Capture the cell that displays the provided text and extract its [x, y] central coordinate. 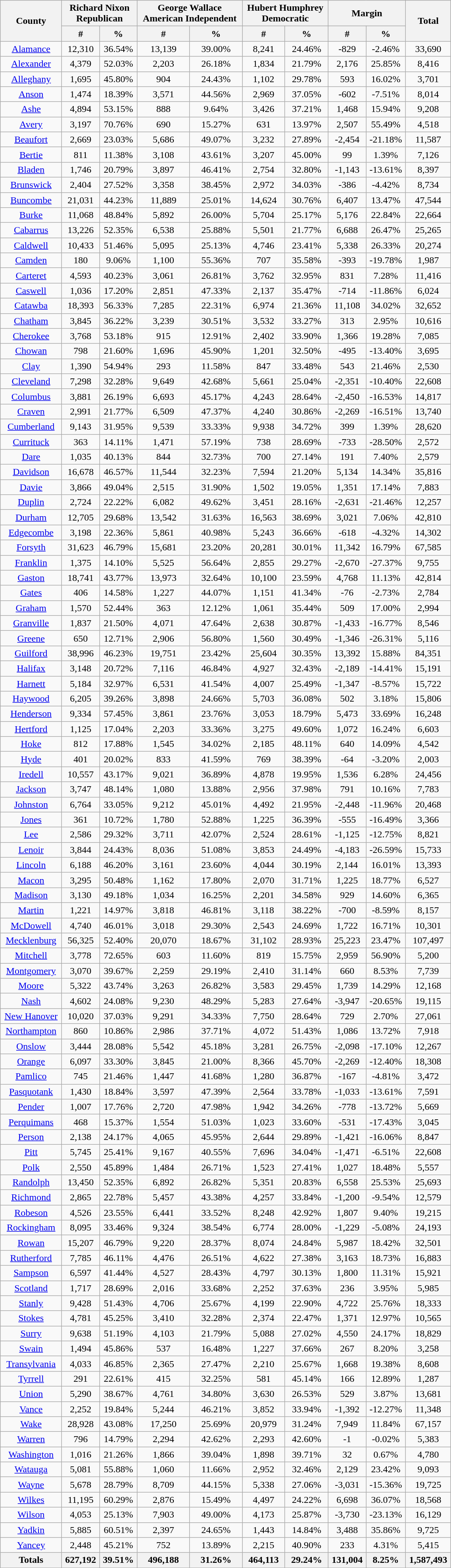
41.59% [216, 759]
24.69% [306, 926]
32.46% [306, 1470]
37.05% [306, 94]
21.26% [118, 1454]
Currituck [31, 442]
10.86% [118, 1031]
1,800 [347, 1273]
1,739 [347, 986]
8,241 [264, 49]
-16.77% [386, 623]
-1,033 [347, 1092]
14.11% [118, 442]
17.88% [118, 744]
15.37% [118, 1122]
46.41% [216, 170]
53.18% [118, 336]
29.78% [306, 79]
40.90% [306, 1545]
25.85% [386, 64]
33.90% [306, 336]
791 [347, 789]
31.90% [216, 487]
4,240 [264, 411]
11,587 [428, 139]
14,817 [428, 396]
26.33% [386, 245]
Wilkes [31, 1500]
18,393 [81, 306]
464,113 [264, 1560]
2,784 [428, 593]
Clay [31, 366]
3,532 [264, 321]
25.41% [118, 1152]
15,806 [428, 699]
54.94% [118, 366]
593 [347, 79]
45.90% [216, 351]
Cleveland [31, 381]
8,074 [264, 1243]
17.04% [118, 729]
8.53% [386, 971]
6,764 [81, 804]
2,402 [264, 336]
32.95% [306, 276]
6,774 [264, 1228]
627,192 [81, 1560]
19.38% [386, 1364]
12.97% [386, 1318]
21.50% [118, 623]
29.68% [118, 517]
-13.72% [386, 1107]
-1,347 [347, 683]
4,746 [264, 245]
-21.18% [386, 139]
2,991 [81, 411]
Scotland [31, 1288]
40.13% [118, 457]
34.58% [306, 895]
6,441 [163, 1213]
16.71% [386, 926]
6,365 [428, 895]
1,837 [81, 623]
10,301 [428, 926]
1,072 [347, 729]
752 [163, 1545]
1,086 [347, 1031]
Rockingham [31, 1228]
29.27% [306, 563]
Pitt [31, 1152]
23.47% [386, 941]
21.60% [118, 351]
26.00% [216, 215]
6,693 [163, 396]
37.66% [306, 1348]
3,118 [264, 910]
6,082 [163, 502]
32,501 [428, 1243]
48.14% [118, 789]
5,686 [163, 139]
3,768 [81, 336]
3,061 [163, 276]
28.08% [118, 1046]
Rutherford [31, 1258]
46.57% [118, 472]
2,144 [347, 865]
45.70% [306, 1061]
32.80% [306, 170]
8,847 [428, 1137]
2,507 [347, 124]
14.29% [386, 986]
2,754 [264, 170]
17.00% [386, 608]
13,973 [163, 578]
25.17% [306, 215]
8.20% [386, 1348]
Lenoir [31, 850]
46.01% [118, 926]
-2,098 [347, 1046]
2,720 [163, 1107]
Madison [31, 895]
20.02% [118, 759]
22.47% [306, 1318]
6,024 [428, 291]
48.29% [216, 1001]
3,239 [163, 321]
1,221 [81, 910]
7,116 [163, 668]
6,538 [163, 230]
27.38% [306, 1258]
11.38% [118, 154]
6,531 [163, 683]
45.18% [216, 1046]
11,108 [347, 306]
45.21% [118, 1545]
25.53% [386, 1182]
30.13% [306, 1273]
-1,200 [347, 1198]
2,906 [163, 638]
7,285 [163, 306]
39.26% [118, 699]
24,456 [428, 774]
29.45% [306, 986]
26.19% [118, 396]
36.66% [306, 532]
3,045 [428, 1122]
Total [428, 21]
22.22% [118, 502]
45.00% [306, 154]
406 [81, 593]
13,450 [81, 1182]
67,157 [428, 1424]
796 [81, 1439]
9,938 [264, 426]
Robeson [31, 1213]
52.40% [118, 941]
3,295 [81, 880]
Camden [31, 260]
10,020 [81, 1016]
-11.96% [386, 804]
19.95% [306, 774]
55.36% [216, 260]
-19.78% [386, 260]
38.54% [216, 1228]
10,565 [428, 1318]
18.39% [118, 94]
2,564 [264, 1092]
Chowan [31, 351]
2,137 [264, 291]
2,530 [428, 366]
888 [163, 109]
4,065 [163, 1137]
4,199 [264, 1303]
26.81% [216, 276]
-2,454 [347, 139]
Wayne [31, 1485]
2,259 [163, 971]
28.61% [306, 835]
7,696 [264, 1152]
3,897 [163, 170]
-1,229 [347, 1228]
6,892 [163, 1182]
-1,433 [347, 623]
17.14% [386, 487]
6,597 [81, 1273]
24.65% [216, 1530]
3.18% [386, 699]
33.84% [306, 1198]
4,927 [264, 668]
6,603 [428, 729]
36.22% [118, 321]
9,755 [428, 563]
7,949 [347, 1424]
11.58% [216, 366]
12.89% [386, 1379]
46.81% [216, 910]
-6.51% [386, 1152]
25,604 [264, 653]
18.48% [386, 1167]
42.07% [216, 835]
4,033 [81, 1364]
3,018 [163, 926]
5,987 [347, 1243]
2,986 [163, 1031]
3,366 [428, 820]
29.30% [216, 926]
Montgomery [31, 971]
14.79% [118, 1439]
32.25% [216, 1379]
Mitchell [31, 956]
Alleghany [31, 79]
26.47% [386, 230]
4,706 [163, 1303]
2,969 [264, 94]
1,570 [81, 608]
11,068 [81, 215]
49.00% [216, 1515]
5,704 [264, 215]
43.61% [216, 154]
9,212 [163, 804]
581 [264, 1379]
2,586 [81, 835]
4,044 [264, 865]
5,200 [428, 956]
9,230 [163, 1001]
798 [81, 351]
Harnett [31, 683]
7,918 [428, 1031]
46.23% [118, 653]
34.33% [216, 1016]
5,985 [428, 1288]
2,956 [264, 789]
48.11% [306, 744]
18.79% [306, 714]
509 [347, 608]
4,761 [163, 1394]
33.52% [216, 1213]
5,678 [81, 1485]
537 [163, 1348]
2,176 [347, 64]
Cabarrus [31, 230]
2,572 [428, 442]
5,081 [81, 1470]
32.73% [216, 457]
4,053 [81, 1515]
745 [81, 1076]
8,709 [163, 1485]
New Hanover [31, 1016]
-531 [347, 1122]
2,293 [264, 1439]
28,928 [81, 1424]
-26.59% [386, 850]
5,322 [81, 986]
-2.46% [386, 49]
42,814 [428, 578]
4,497 [264, 1500]
8.25% [386, 1560]
11.13% [386, 578]
7.06% [386, 517]
2,070 [264, 880]
1,125 [81, 729]
49.18% [118, 895]
5,088 [264, 1333]
11,544 [163, 472]
25.49% [306, 683]
27.89% [306, 139]
25,223 [347, 941]
6,509 [163, 411]
Pasquotank [31, 1092]
29.19% [216, 971]
1,587,493 [428, 1560]
George WallaceAmerican Independent [190, 14]
9,021 [163, 774]
3,898 [163, 699]
57.19% [216, 442]
2,855 [264, 563]
7,085 [428, 336]
3,275 [264, 729]
12.71% [118, 638]
24.08% [118, 1001]
7,783 [428, 789]
17.20% [118, 291]
36.08% [306, 699]
Buncombe [31, 200]
33.46% [118, 1228]
53.15% [118, 109]
2,365 [163, 1364]
4,173 [264, 1515]
14,624 [264, 200]
Warren [31, 1439]
45.25% [118, 1318]
Totals [31, 1560]
9,093 [428, 1470]
529 [347, 1394]
26.18% [216, 64]
-495 [347, 351]
Bladen [31, 170]
31.24% [306, 1424]
25,693 [428, 1182]
Yadkin [31, 1530]
51.46% [118, 245]
131,004 [347, 1560]
Wilson [31, 1515]
13.88% [216, 789]
Beaufort [31, 139]
44.23% [118, 200]
Davidson [31, 472]
1,027 [347, 1167]
30.35% [306, 653]
41.68% [216, 1076]
1,016 [81, 1454]
2,876 [163, 1500]
1,987 [428, 260]
County [31, 21]
1,722 [347, 926]
35.47% [306, 291]
52.44% [118, 608]
49.62% [216, 502]
30.51% [216, 321]
Union [31, 1394]
-17.10% [386, 1046]
10,557 [81, 774]
769 [264, 759]
13.47% [386, 200]
20,070 [163, 941]
5,861 [163, 532]
-23.13% [386, 1515]
2,851 [163, 291]
32.50% [306, 351]
5,473 [347, 714]
43.08% [118, 1424]
Polk [31, 1167]
-1,125 [347, 835]
5,885 [81, 1530]
631 [264, 124]
1,474 [81, 94]
Stanly [31, 1303]
-1,346 [347, 638]
-12.75% [386, 835]
1,898 [264, 1454]
25.76% [386, 1303]
17,250 [163, 1424]
-2,448 [347, 804]
13.89% [216, 1545]
20,274 [428, 245]
22.78% [118, 1198]
30.87% [306, 623]
9,539 [163, 426]
13,392 [347, 653]
4,602 [81, 1001]
26.71% [216, 1167]
Tyrrell [31, 1379]
2,994 [428, 608]
-12.27% [386, 1409]
9.06% [118, 260]
30.86% [306, 411]
1,560 [264, 638]
56.33% [118, 306]
1,717 [81, 1288]
5,176 [347, 215]
99 [347, 154]
22.36% [118, 532]
32,652 [428, 306]
11,348 [428, 1409]
Guilford [31, 653]
Pamlico [31, 1076]
-1,471 [347, 1152]
1,375 [81, 563]
Duplin [31, 502]
Dare [31, 457]
34.04% [306, 1152]
Gates [31, 593]
33.05% [118, 804]
22.84% [386, 215]
3.87% [386, 1394]
5,557 [428, 1167]
Jones [31, 820]
4,550 [347, 1333]
24.84% [306, 1243]
-733 [347, 442]
640 [347, 744]
46.84% [216, 668]
21.00% [216, 1061]
39.04% [216, 1454]
16.02% [386, 79]
9,334 [81, 714]
45.89% [118, 1167]
9,638 [81, 1333]
4,768 [347, 578]
1,287 [428, 1379]
8,397 [428, 170]
2,644 [264, 1137]
14.60% [386, 895]
9,167 [163, 1152]
-15.36% [386, 1485]
12,579 [428, 1198]
45.17% [216, 396]
11,342 [347, 548]
1,060 [163, 1470]
Greene [31, 638]
33.60% [306, 1122]
-4,183 [347, 850]
10.16% [386, 789]
1,201 [264, 351]
42,810 [428, 517]
11,889 [163, 200]
4.31% [386, 1545]
Stokes [31, 1318]
41.34% [306, 593]
17.76% [118, 1107]
30.19% [306, 865]
3,488 [347, 1530]
43.17% [118, 774]
12,310 [81, 49]
4,527 [163, 1273]
4,518 [428, 124]
46.11% [118, 1258]
6,558 [347, 1182]
25,265 [428, 230]
-8.57% [386, 683]
2,550 [81, 1167]
47.98% [216, 1107]
8,157 [428, 910]
3,778 [81, 956]
1,151 [264, 593]
3,701 [428, 79]
26.51% [216, 1258]
8,095 [81, 1228]
32 [347, 1454]
14.58% [118, 593]
12,257 [428, 502]
-4.81% [386, 1076]
41.54% [216, 683]
70.76% [118, 124]
3,281 [264, 1046]
47.39% [216, 1092]
4,476 [163, 1258]
15,722 [428, 683]
4,072 [264, 1031]
31.63% [216, 517]
14.10% [118, 563]
31.71% [306, 880]
25.04% [306, 381]
650 [81, 638]
738 [264, 442]
4,878 [264, 774]
4,103 [163, 1333]
7.40% [386, 457]
3,852 [264, 1409]
4,071 [163, 623]
52.03% [118, 64]
660 [347, 971]
1,162 [163, 880]
4,007 [264, 683]
1,484 [163, 1167]
543 [347, 366]
72.65% [118, 956]
3,444 [81, 1046]
Hoke [31, 744]
6.28% [386, 774]
31.95% [118, 426]
27.47% [216, 1364]
5,703 [264, 699]
28.37% [216, 1243]
15.75% [306, 956]
33.33% [216, 426]
37.63% [306, 1288]
51.19% [118, 1333]
26.53% [306, 1394]
56.90% [386, 956]
38.39% [306, 759]
18.77% [386, 880]
Randolph [31, 1182]
4,722 [347, 1303]
29.89% [306, 1137]
819 [264, 956]
Iredell [31, 774]
2,952 [264, 1470]
3,630 [264, 1394]
Hubert HumphreyDemocratic [286, 14]
67,585 [428, 548]
1,061 [264, 608]
31,102 [264, 941]
18.84% [118, 1092]
Brunswick [31, 185]
13,139 [163, 49]
29.24% [306, 1560]
8,734 [428, 185]
12.12% [216, 608]
57.45% [118, 714]
1,447 [163, 1076]
5,745 [81, 1152]
1,942 [264, 1107]
10,433 [81, 245]
20,468 [428, 804]
Lincoln [31, 865]
361 [81, 820]
18,741 [81, 578]
24.46% [306, 49]
860 [81, 1031]
2,543 [264, 926]
191 [347, 457]
47.33% [216, 291]
Martin [31, 910]
15,191 [428, 668]
-2.73% [386, 593]
28,620 [428, 426]
3,198 [81, 532]
28.79% [118, 1485]
-700 [347, 910]
6,688 [347, 230]
-555 [347, 820]
291 [81, 1379]
13,740 [428, 411]
1,502 [264, 487]
8,036 [163, 850]
Alexander [31, 64]
42.60% [306, 1439]
21.20% [306, 472]
2,579 [428, 457]
22.61% [118, 1379]
4,492 [264, 804]
6,527 [428, 880]
496,188 [163, 1560]
2,201 [264, 895]
1,807 [347, 1213]
11.31% [386, 1273]
32.43% [306, 668]
-3,947 [347, 1001]
603 [163, 956]
12,267 [428, 1046]
3,451 [264, 502]
Ashe [31, 109]
19,725 [428, 1485]
5,457 [163, 1198]
2,016 [163, 1288]
39.67% [118, 971]
Richmond [31, 1198]
-14.41% [386, 668]
18,568 [428, 1500]
4,542 [428, 744]
Onslow [31, 1046]
21.95% [306, 804]
2,404 [81, 185]
15,733 [428, 850]
39.71% [306, 1454]
18.73% [386, 1258]
833 [163, 759]
18.42% [386, 1243]
49.04% [118, 487]
-2,189 [347, 668]
2,724 [81, 502]
35.58% [306, 260]
23.55% [118, 1213]
16,883 [428, 1258]
4,593 [81, 276]
28.16% [306, 502]
5,892 [163, 215]
36.89% [216, 774]
Hyde [31, 759]
Orange [31, 1061]
6,205 [81, 699]
-26.31% [386, 638]
Sampson [31, 1273]
-4.32% [386, 532]
Forsyth [31, 548]
1,536 [347, 774]
6,407 [347, 200]
-20.65% [386, 1001]
43.77% [118, 578]
-1,392 [347, 1409]
107,497 [428, 941]
166 [347, 1379]
9,143 [81, 426]
23.59% [306, 578]
30.76% [306, 200]
2,210 [264, 1364]
8,014 [428, 94]
9,220 [163, 1243]
3,358 [163, 185]
35.44% [306, 608]
5,525 [163, 563]
14.97% [118, 910]
Cumberland [31, 426]
7,594 [264, 472]
Halifax [31, 668]
7,750 [264, 1016]
21.36% [306, 306]
84,351 [428, 653]
48.84% [118, 215]
707 [264, 260]
3,861 [163, 714]
-3,730 [347, 1515]
12.91% [216, 336]
40.23% [118, 276]
1,366 [347, 336]
-1,143 [347, 170]
1,696 [163, 351]
56.64% [216, 563]
Moore [31, 986]
7,883 [428, 487]
831 [347, 276]
2.70% [386, 1016]
-21.46% [386, 502]
3,070 [81, 971]
44.07% [216, 593]
1,023 [264, 1122]
-2,631 [347, 502]
42.92% [306, 1213]
37.21% [306, 109]
4,781 [81, 1318]
3,695 [428, 351]
2,294 [163, 1439]
Swain [31, 1348]
Henderson [31, 714]
55.49% [386, 124]
47,544 [428, 200]
-12.40% [386, 1061]
Anson [31, 94]
19.05% [306, 487]
44.56% [216, 94]
0.67% [386, 1454]
3,866 [81, 487]
-167 [347, 1076]
5,415 [428, 1545]
7,298 [81, 381]
51.03% [216, 1122]
47.37% [216, 411]
15.49% [216, 1500]
31,623 [81, 548]
293 [163, 366]
2,129 [347, 1470]
Avery [31, 124]
3,597 [163, 1092]
5,243 [264, 532]
8,821 [428, 835]
15.94% [386, 109]
14.09% [386, 744]
9,291 [163, 1016]
14.84% [306, 1530]
1,494 [81, 1348]
36.07% [386, 1500]
4,740 [81, 926]
33.36% [216, 729]
13.72% [386, 1031]
32.97% [118, 683]
15.88% [386, 653]
23.41% [306, 245]
49.07% [216, 139]
5,095 [163, 245]
1,468 [347, 109]
9.64% [216, 109]
Northampton [31, 1031]
28.43% [216, 1273]
Pender [31, 1107]
1,036 [81, 291]
-11.86% [386, 291]
11.60% [216, 956]
1,545 [163, 744]
16,678 [81, 472]
39.00% [216, 49]
3,571 [163, 94]
45.95% [216, 1137]
-5.08% [386, 1228]
-16.53% [386, 396]
-76 [347, 593]
3,853 [264, 850]
33.27% [306, 321]
34.72% [306, 426]
36.87% [306, 1076]
-2,450 [347, 396]
10,616 [428, 321]
3,130 [81, 895]
5,383 [428, 1439]
9.40% [386, 1213]
2,003 [428, 759]
20.79% [118, 170]
5,661 [264, 381]
Perquimans [31, 1122]
4,243 [264, 396]
42.68% [216, 381]
3,472 [428, 1076]
3.95% [386, 1288]
28.00% [306, 1228]
4,257 [264, 1198]
42.62% [216, 1439]
Cherokee [31, 336]
13,393 [428, 865]
3,410 [163, 1318]
5,184 [81, 683]
3,263 [163, 986]
16,129 [428, 1515]
3,881 [81, 396]
Haywood [31, 699]
4,894 [81, 109]
1,554 [163, 1122]
Transylvania [31, 1364]
5,283 [264, 1001]
-28.50% [386, 442]
16,248 [428, 714]
399 [347, 426]
41.44% [118, 1273]
2,515 [163, 487]
1,007 [81, 1107]
23.76% [216, 714]
15,921 [428, 1273]
5,669 [428, 1107]
51.08% [216, 850]
18.67% [216, 941]
-2,351 [347, 381]
-778 [347, 1107]
Wake [31, 1424]
1,035 [81, 457]
50.48% [118, 880]
2,972 [264, 185]
21,031 [81, 200]
25.88% [216, 230]
33.30% [118, 1061]
10.72% [118, 820]
34.80% [216, 1394]
46.85% [118, 1364]
33.48% [306, 366]
690 [163, 124]
27.06% [306, 1485]
40.55% [216, 1152]
844 [163, 457]
1,695 [81, 79]
7,785 [81, 1258]
49.60% [306, 729]
Surry [31, 1333]
2,524 [264, 835]
20.83% [306, 1182]
20.72% [118, 668]
-386 [347, 185]
4,526 [81, 1213]
1,523 [264, 1167]
38.22% [306, 910]
34.03% [306, 185]
1,746 [81, 170]
Columbus [31, 396]
3,747 [81, 789]
31.26% [216, 1560]
20,979 [264, 1424]
Alamance [31, 49]
McDowell [31, 926]
1,371 [347, 1318]
46.21% [216, 1409]
Richard NixonRepublican [100, 14]
31.14% [306, 971]
Margin [367, 14]
19.84% [118, 1409]
1,100 [163, 260]
-0.02% [386, 1439]
16.01% [386, 865]
3,207 [264, 154]
401 [81, 759]
5,290 [81, 1394]
Lee [31, 835]
44.15% [216, 1485]
45.86% [118, 1348]
6,698 [347, 1500]
35,816 [428, 472]
52.88% [216, 820]
811 [81, 154]
-17.43% [386, 1122]
1,280 [264, 1076]
45.01% [216, 804]
34.26% [306, 1107]
39.51% [118, 1560]
56,325 [81, 941]
22.31% [216, 306]
38.69% [306, 517]
2,138 [81, 1137]
28.93% [306, 941]
8,546 [428, 623]
9,428 [81, 1303]
1,430 [81, 1092]
7,739 [428, 971]
25.69% [216, 1424]
18,308 [428, 1061]
1,866 [163, 1454]
-829 [347, 49]
Catawba [31, 306]
2,410 [264, 971]
8,366 [264, 1061]
Caswell [31, 291]
4,622 [264, 1258]
468 [81, 1122]
1,351 [347, 487]
23.20% [216, 548]
-9.54% [386, 1198]
1,390 [81, 366]
Watauga [31, 1470]
11,416 [428, 276]
12,168 [428, 986]
27,061 [428, 1016]
40.98% [216, 532]
9,725 [428, 1530]
11,195 [81, 1500]
15,207 [81, 1243]
Johnston [31, 804]
12,705 [81, 517]
3,232 [264, 139]
Burke [31, 215]
15.27% [216, 124]
13,226 [81, 230]
19.28% [386, 336]
23.60% [216, 865]
700 [264, 457]
-1,421 [347, 1137]
1,443 [264, 1530]
30.01% [306, 548]
38,996 [81, 653]
-16.06% [386, 1137]
5,244 [163, 1409]
7.28% [386, 276]
1,034 [163, 895]
16.24% [386, 729]
37.71% [216, 1031]
1,780 [163, 820]
9,324 [163, 1228]
60.29% [118, 1500]
33.94% [306, 1409]
36.54% [118, 49]
3,053 [264, 714]
Durham [31, 517]
267 [347, 1348]
3,818 [163, 910]
Granville [31, 623]
Macon [31, 880]
Jackson [31, 789]
-2,670 [347, 563]
4,797 [264, 1273]
3,762 [264, 276]
Yancey [31, 1545]
7,126 [428, 154]
13,542 [163, 517]
1,471 [163, 442]
38.45% [216, 185]
23.03% [118, 139]
15,681 [163, 548]
Craven [31, 411]
25.01% [216, 200]
32.23% [216, 472]
27.52% [118, 185]
415 [163, 1379]
Hertford [31, 729]
16.25% [216, 895]
2,959 [347, 956]
Vance [31, 1409]
47.64% [216, 623]
-714 [347, 291]
43.74% [118, 986]
33,690 [428, 49]
3,163 [347, 1258]
2,185 [264, 744]
3,108 [163, 154]
13,681 [428, 1394]
16,563 [264, 517]
37.03% [118, 1016]
-8.59% [386, 910]
Rowan [31, 1243]
1,834 [264, 64]
38.67% [118, 1394]
8,248 [264, 1213]
847 [264, 366]
27.64% [306, 1001]
3,161 [163, 865]
6,097 [81, 1061]
4,780 [428, 1454]
2,397 [163, 1530]
27.41% [306, 1167]
Mecklenburg [31, 941]
2,638 [264, 623]
Edgecombe [31, 532]
5,542 [163, 1046]
33.78% [306, 1092]
1,668 [347, 1364]
22,664 [428, 215]
20,281 [264, 548]
-27.37% [386, 563]
17.80% [216, 880]
3,258 [428, 1348]
-7.51% [386, 94]
24.22% [306, 1500]
5,501 [264, 230]
-64 [347, 759]
812 [81, 744]
502 [347, 699]
24.49% [306, 850]
33.68% [216, 1288]
904 [163, 79]
2,448 [81, 1545]
Caldwell [31, 245]
915 [163, 336]
13.97% [306, 124]
18,829 [428, 1333]
2,374 [264, 1318]
4,379 [81, 64]
2,865 [81, 1198]
56.80% [216, 638]
24.66% [216, 699]
2,669 [81, 139]
3,426 [264, 109]
3,711 [163, 835]
11.84% [386, 1424]
Chatham [31, 321]
29.32% [118, 835]
19,115 [428, 1001]
16.79% [386, 548]
729 [347, 1016]
313 [347, 321]
19,215 [428, 1213]
30.49% [306, 638]
7,591 [428, 1092]
6,974 [264, 306]
Bertie [31, 154]
-3,031 [347, 1485]
11.66% [216, 1470]
18,333 [428, 1303]
22.90% [306, 1303]
233 [347, 1545]
-13.40% [386, 351]
2,215 [264, 1545]
-1 [347, 1439]
-4.42% [386, 185]
27.02% [306, 1333]
3,021 [347, 517]
1,080 [163, 789]
929 [347, 895]
2.95% [386, 321]
3,197 [81, 124]
14.34% [386, 472]
Davie [31, 487]
Graham [31, 608]
-10.40% [386, 381]
26.75% [306, 1046]
14,302 [428, 532]
35.86% [386, 1530]
8,608 [428, 1364]
Nash [31, 1001]
45.14% [306, 1379]
24,193 [428, 1228]
Franklin [31, 563]
37.98% [306, 789]
5,116 [428, 638]
36.39% [306, 820]
3,844 [81, 850]
3,583 [264, 986]
Carteret [31, 276]
33.69% [386, 714]
9,208 [428, 109]
-3.20% [386, 759]
Washington [31, 1454]
Person [31, 1137]
5,134 [347, 472]
9,649 [163, 381]
32.64% [216, 578]
60.51% [118, 1530]
43.38% [216, 1198]
46.20% [118, 865]
236 [347, 1288]
8,416 [428, 64]
25.87% [306, 1515]
Gaston [31, 578]
5,351 [264, 1182]
45.80% [118, 79]
-393 [347, 260]
1,102 [264, 79]
7,903 [163, 1515]
6,188 [81, 865]
-16.49% [386, 820]
3,148 [81, 668]
-16.51% [386, 411]
55.88% [118, 1470]
27.14% [306, 457]
16.48% [216, 1348]
-602 [347, 94]
-618 [347, 532]
180 [81, 260]
19,751 [163, 653]
10,100 [264, 578]
